Detect which cell encompasses the target text, then output its [X, Y] center coordinate. 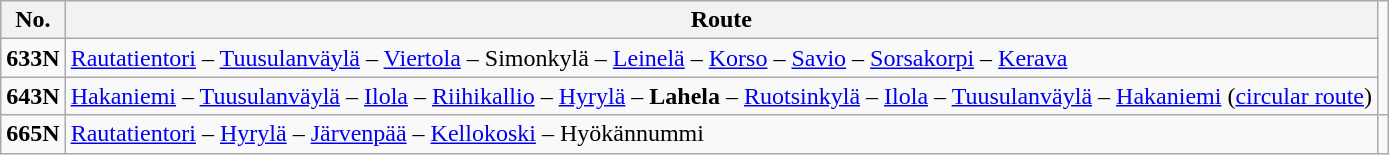
665N [33, 134]
Hakaniemi – Tuusulanväylä – Ilola – Riihikallio – Hyrylä – Lahela – Ruotsinkylä – Ilola – Tuusulanväylä – Hakaniemi (circular route) [721, 96]
Rautatientori – Hyrylä – Järvenpää – Kellokoski – Hyökännummi [721, 134]
643N [33, 96]
633N [33, 58]
Route [721, 20]
No. [33, 20]
Rautatientori – Tuusulanväylä – Viertola – Simonkylä – Leinelä – Korso – Savio – Sorsakorpi – Kerava [721, 58]
